Pinpoint the cell where the given text exists, returning its [X, Y] midpoint coordinate. 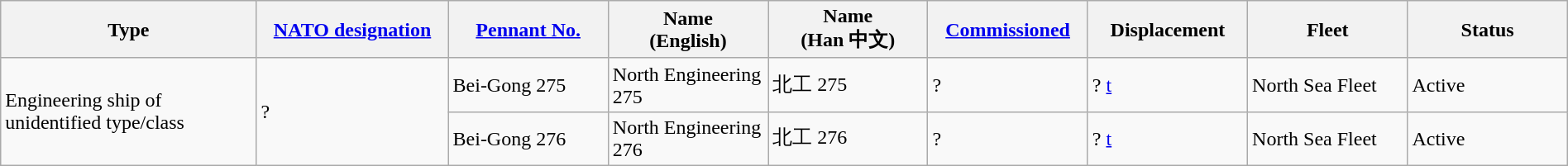
北工 275 [849, 84]
Type [129, 30]
北工 276 [849, 139]
Name(English) [688, 30]
NATO designation [352, 30]
Commissioned [1007, 30]
Fleet [1328, 30]
Name(Han 中文) [849, 30]
Displacement [1168, 30]
North Engineering 275 [688, 84]
Bei-Gong 275 [528, 84]
Engineering ship of unidentified type/class [129, 111]
Status [1487, 30]
North Engineering 276 [688, 139]
Bei-Gong 276 [528, 139]
Pennant No. [528, 30]
